Return [x, y] of the center of cell containing provided text 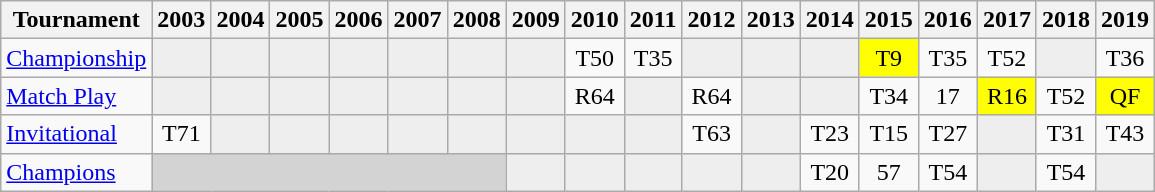
2013 [770, 20]
R16 [1006, 96]
T36 [1126, 58]
Tournament [76, 20]
T63 [712, 134]
T71 [182, 134]
2015 [888, 20]
2014 [830, 20]
Championship [76, 58]
2019 [1126, 20]
Invitational [76, 134]
T9 [888, 58]
T34 [888, 96]
2011 [653, 20]
2009 [536, 20]
2005 [300, 20]
2007 [418, 20]
QF [1126, 96]
2006 [358, 20]
Match Play [76, 96]
2017 [1006, 20]
17 [948, 96]
T43 [1126, 134]
2012 [712, 20]
T31 [1066, 134]
2010 [594, 20]
T27 [948, 134]
Champions [76, 172]
T23 [830, 134]
57 [888, 172]
2008 [476, 20]
T20 [830, 172]
T50 [594, 58]
2016 [948, 20]
2004 [240, 20]
T15 [888, 134]
2003 [182, 20]
2018 [1066, 20]
